Output the (x, y) coordinate of the center of the cell containing the given text.  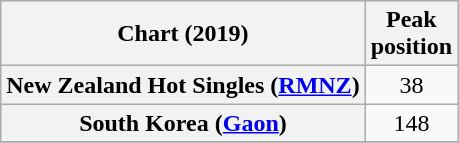
Peakposition (411, 34)
Chart (2019) (183, 34)
New Zealand Hot Singles (RMNZ) (183, 85)
38 (411, 85)
South Korea (Gaon) (183, 123)
148 (411, 123)
